Search for the cell housing the specified text and yield its [X, Y] center coordinate. 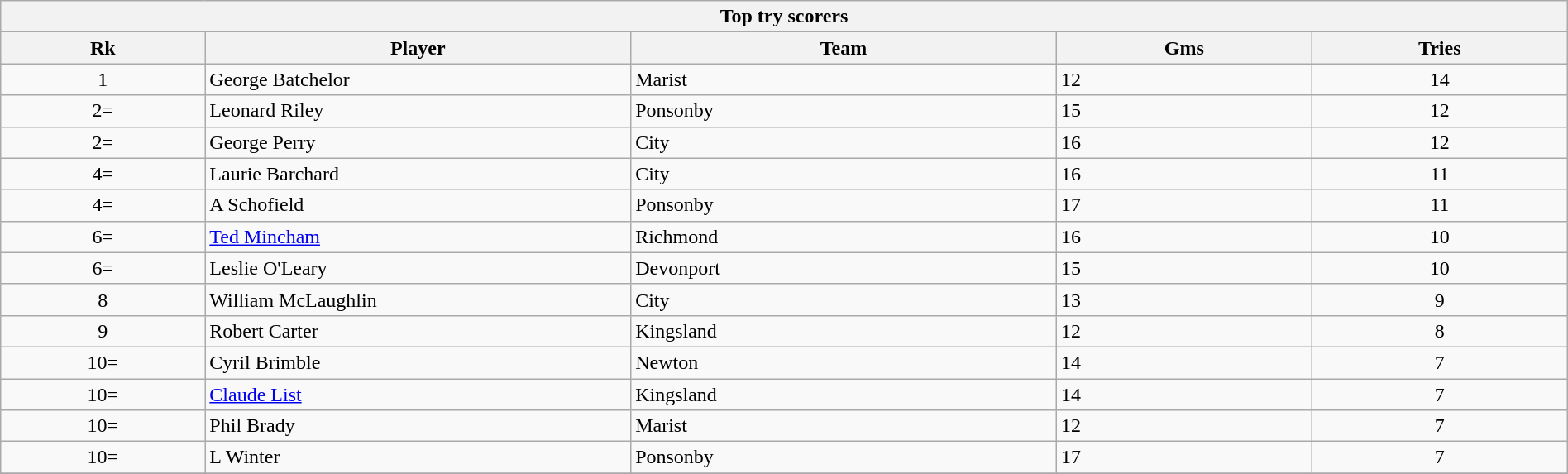
13 [1184, 299]
L Winter [418, 457]
A Schofield [418, 205]
Newton [844, 362]
Richmond [844, 237]
Gms [1184, 48]
Devonport [844, 268]
William McLaughlin [418, 299]
Phil Brady [418, 426]
Rk [103, 48]
Ted Mincham [418, 237]
Leslie O'Leary [418, 268]
1 [103, 79]
George Batchelor [418, 79]
Robert Carter [418, 331]
Claude List [418, 395]
Player [418, 48]
Team [844, 48]
Tries [1439, 48]
George Perry [418, 142]
Cyril Brimble [418, 362]
Top try scorers [784, 17]
Leonard Riley [418, 111]
Laurie Barchard [418, 174]
